Determine the [x, y] coordinate at the center of the cell enclosing the given text.  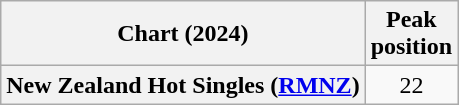
Chart (2024) [183, 34]
Peakposition [411, 34]
22 [411, 85]
New Zealand Hot Singles (RMNZ) [183, 85]
